Detect which cell encompasses the target text, then output its [x, y] center coordinate. 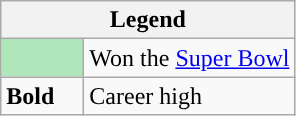
Career high [190, 96]
Legend [148, 20]
Won the Super Bowl [190, 58]
Bold [42, 96]
